From the cell containing the given text, extract its center point as (x, y) coordinate. 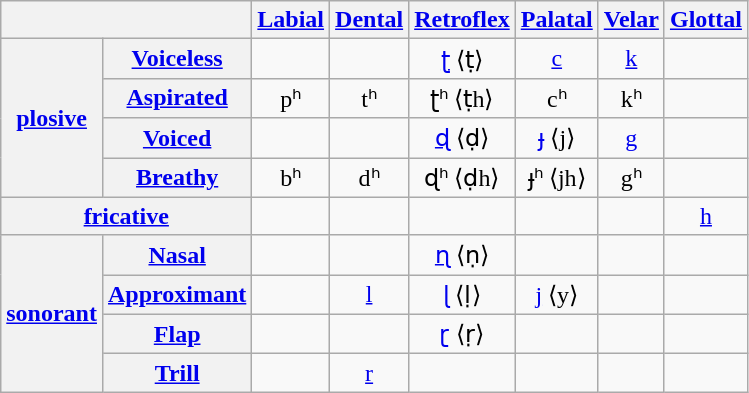
tʰ (370, 98)
Approximant (176, 295)
ɖʰ ⟨ḍh⟩ (462, 178)
Labial (291, 20)
c (556, 59)
dʰ (370, 178)
Palatal (556, 20)
k (631, 59)
l (370, 295)
pʰ (291, 98)
Trill (176, 373)
g (631, 138)
Voiceless (176, 59)
fricative (126, 216)
ɖ ⟨ḍ⟩ (462, 138)
Voiced (176, 138)
r (370, 373)
cʰ (556, 98)
bʰ (291, 178)
ɟ ⟨j⟩ (556, 138)
Glottal (706, 20)
ɽ ⟨ṛ⟩ (462, 334)
j ⟨y⟩ (556, 295)
sonorant (52, 314)
kʰ (631, 98)
Nasal (176, 255)
ɟʰ ⟨jh⟩ (556, 178)
ʈʰ ⟨ṭh⟩ (462, 98)
Breathy (176, 178)
gʰ (631, 178)
Retroflex (462, 20)
Dental (370, 20)
ɭ ⟨ḷ⟩ (462, 295)
h (706, 216)
Aspirated (176, 98)
Velar (631, 20)
plosive (52, 118)
ʈ ⟨ṭ⟩ (462, 59)
Flap (176, 334)
ɳ ⟨ṇ⟩ (462, 255)
